Output the (X, Y) coordinate of the center of the cell containing the given text.  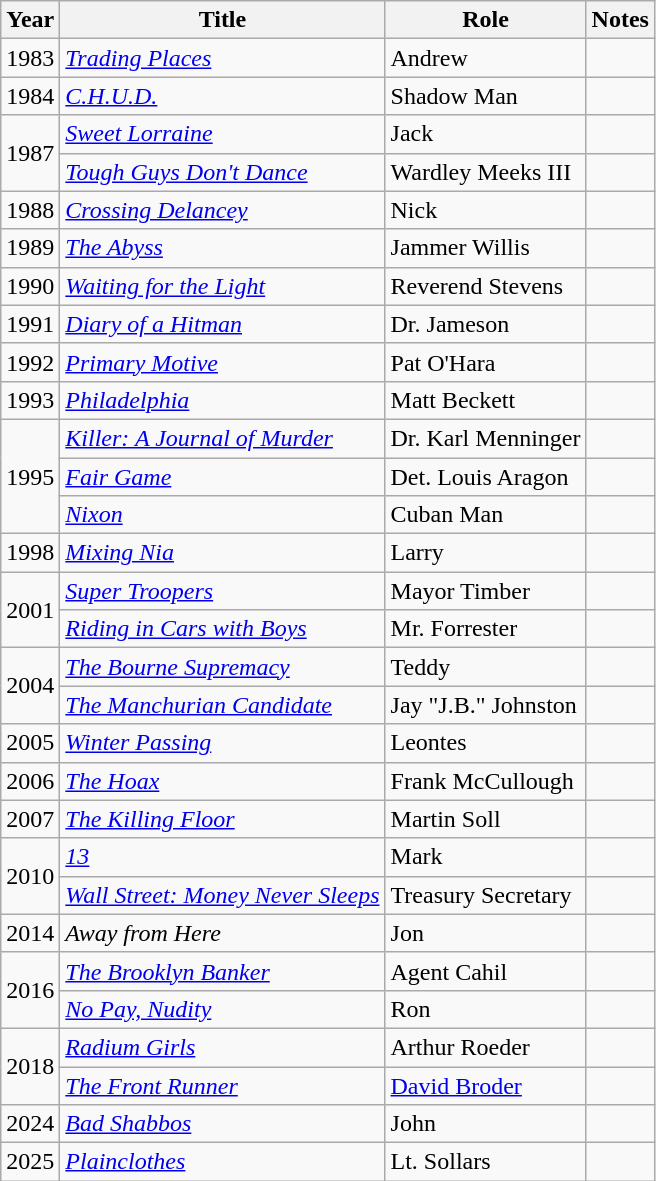
Larry (486, 553)
Fair Game (222, 477)
2007 (30, 819)
David Broder (486, 1085)
John (486, 1124)
Notes (620, 20)
2018 (30, 1066)
Teddy (486, 667)
Treasury Secretary (486, 895)
Year (30, 20)
2025 (30, 1162)
Philadelphia (222, 400)
Frank McCullough (486, 781)
2006 (30, 781)
Dr. Jameson (486, 324)
Killer: A Journal of Murder (222, 438)
Title (222, 20)
Nick (486, 210)
1990 (30, 286)
The Bourne Supremacy (222, 667)
Jack (486, 134)
Leontes (486, 743)
2014 (30, 933)
Radium Girls (222, 1047)
The Front Runner (222, 1085)
Lt. Sollars (486, 1162)
The Killing Floor (222, 819)
Winter Passing (222, 743)
2005 (30, 743)
13 (222, 857)
Arthur Roeder (486, 1047)
Away from Here (222, 933)
1988 (30, 210)
1998 (30, 553)
Reverend Stevens (486, 286)
1983 (30, 58)
1995 (30, 476)
2001 (30, 610)
Super Troopers (222, 591)
Agent Cahil (486, 971)
Jay "J.B." Johnston (486, 705)
Crossing Delancey (222, 210)
Wall Street: Money Never Sleeps (222, 895)
Shadow Man (486, 96)
Role (486, 20)
Nixon (222, 515)
The Brooklyn Banker (222, 971)
Jammer Willis (486, 248)
Cuban Man (486, 515)
Mr. Forrester (486, 629)
Mayor Timber (486, 591)
Waiting for the Light (222, 286)
1993 (30, 400)
2004 (30, 686)
Bad Shabbos (222, 1124)
1991 (30, 324)
2024 (30, 1124)
Riding in Cars with Boys (222, 629)
The Abyss (222, 248)
Pat O'Hara (486, 362)
Andrew (486, 58)
2010 (30, 876)
Mark (486, 857)
The Hoax (222, 781)
1987 (30, 153)
Ron (486, 1009)
Dr. Karl Menninger (486, 438)
Diary of a Hitman (222, 324)
2016 (30, 990)
Det. Louis Aragon (486, 477)
Mixing Nia (222, 553)
No Pay, Nudity (222, 1009)
Primary Motive (222, 362)
Martin Soll (486, 819)
Jon (486, 933)
Trading Places (222, 58)
1989 (30, 248)
Sweet Lorraine (222, 134)
Wardley Meeks III (486, 172)
The Manchurian Candidate (222, 705)
C.H.U.D. (222, 96)
1984 (30, 96)
Plainclothes (222, 1162)
1992 (30, 362)
Tough Guys Don't Dance (222, 172)
Matt Beckett (486, 400)
